Detect which cell encompasses the target text, then output its [x, y] center coordinate. 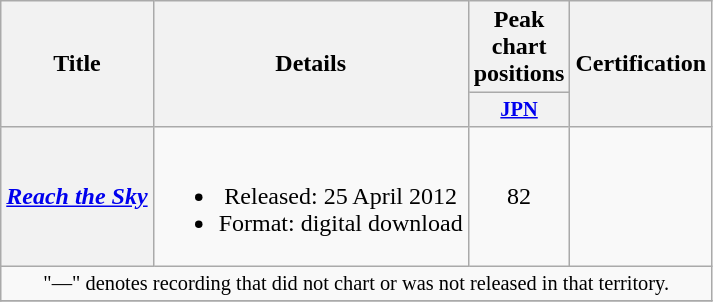
82 [519, 196]
Reach the Sky [77, 196]
Title [77, 64]
JPN [519, 110]
Peak chart positions [519, 47]
Released: 25 April 2012Format: digital download [310, 196]
Certification [641, 64]
"—" denotes recording that did not chart or was not released in that territory. [356, 284]
Details [310, 64]
